Search for the cell housing the specified text and yield its [x, y] center coordinate. 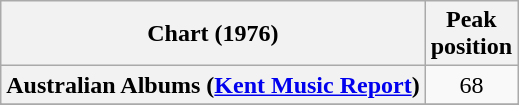
Chart (1976) [213, 34]
68 [471, 85]
Peakposition [471, 34]
Australian Albums (Kent Music Report) [213, 85]
